Return the [X, Y] coordinate for the center point of the cell that contains the specified text.  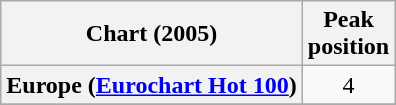
4 [348, 85]
Chart (2005) [152, 34]
Peakposition [348, 34]
Europe (Eurochart Hot 100) [152, 85]
